Output the (X, Y) coordinate of the center of the cell containing the given text.  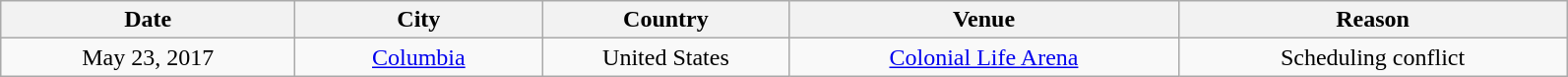
Columbia (419, 57)
City (419, 20)
Scheduling conflict (1372, 57)
United States (665, 57)
Venue (984, 20)
May 23, 2017 (148, 57)
Colonial Life Arena (984, 57)
Reason (1372, 20)
Date (148, 20)
Country (665, 20)
